Return (X, Y) of the center of cell containing provided text 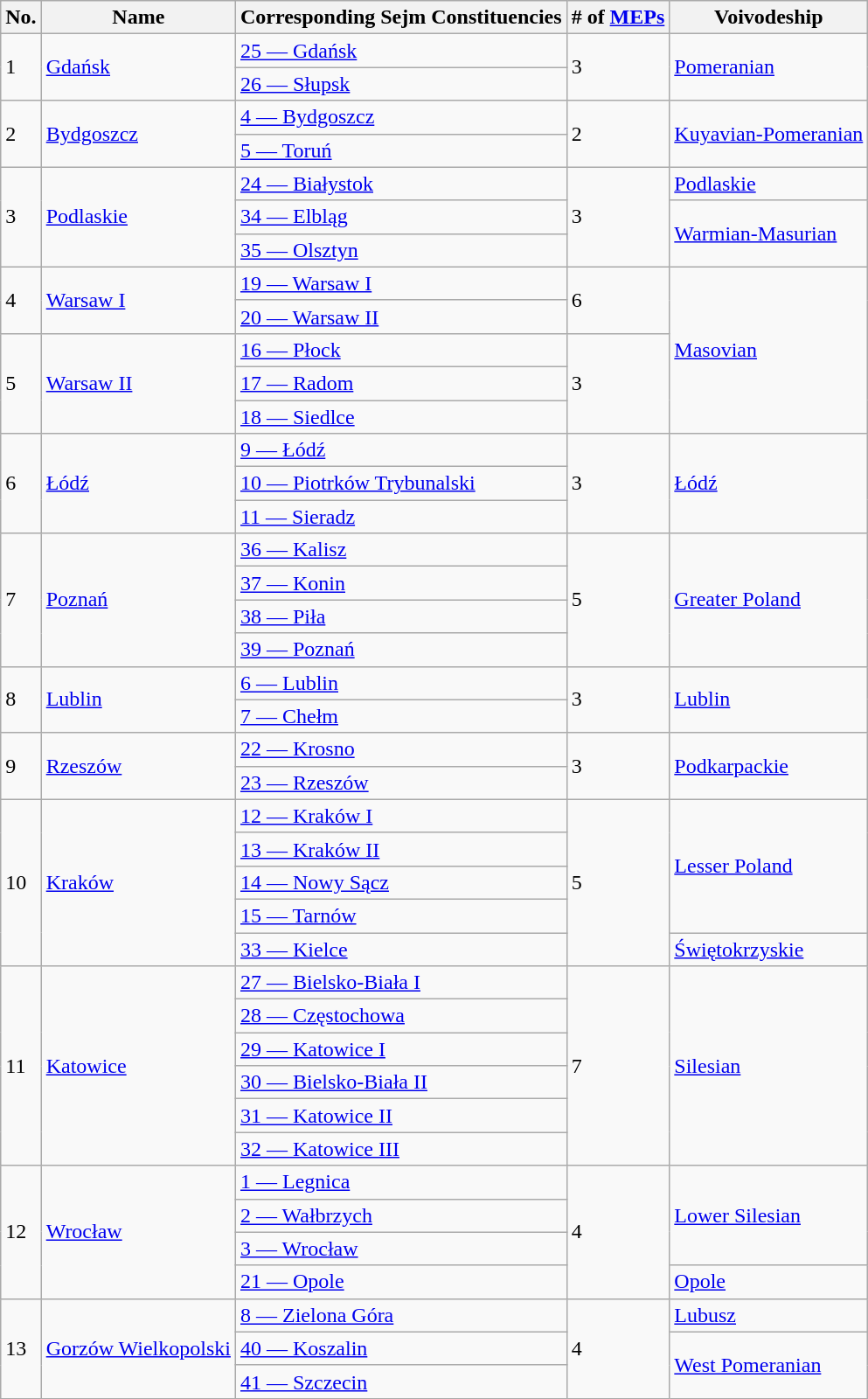
West Pomeranian (769, 1365)
21 — Opole (400, 1282)
Warsaw II (138, 383)
13 (21, 1348)
34 — Elbląg (400, 217)
Corresponding Sejm Constituencies (400, 17)
10 — Piotrków Trybunalski (400, 484)
Kraków (138, 882)
20 — Warsaw II (400, 317)
12 (21, 1232)
8 (21, 699)
16 — Płock (400, 350)
28 — Częstochowa (400, 1016)
30 — Bielsko-Biała II (400, 1082)
Wrocław (138, 1232)
32 — Katowice III (400, 1149)
9 (21, 766)
22 — Krosno (400, 749)
# of MEPs (618, 17)
5 — Toruń (400, 150)
1 (21, 67)
Kuyavian-Pomeranian (769, 134)
27 — Bielsko-Biała I (400, 983)
17 — Radom (400, 383)
Lubusz (769, 1315)
33 — Kielce (400, 949)
11 (21, 1066)
Lesser Poland (769, 866)
10 (21, 882)
36 — Kalisz (400, 550)
Warmian-Masurian (769, 233)
Gdańsk (138, 67)
14 — Nowy Sącz (400, 882)
Opole (769, 1282)
8 — Zielona Góra (400, 1315)
Gorzów Wielkopolski (138, 1348)
Warsaw I (138, 300)
19 — Warsaw I (400, 283)
15 — Tarnów (400, 915)
3 — Wrocław (400, 1249)
Świętokrzyskie (769, 949)
2 — Wałbrzych (400, 1215)
4 — Bydgoszcz (400, 117)
Rzeszów (138, 766)
38 — Piła (400, 616)
39 — Poznań (400, 650)
18 — Siedlce (400, 417)
23 — Rzeszów (400, 783)
Masovian (769, 350)
29 — Katowice I (400, 1049)
7 — Chełm (400, 716)
9 — Łódź (400, 450)
1 — Legnica (400, 1182)
41 — Szczecin (400, 1382)
13 — Kraków II (400, 849)
26 — Słupsk (400, 84)
Name (138, 17)
Greater Poland (769, 600)
Silesian (769, 1066)
35 — Olsztyn (400, 250)
Katowice (138, 1066)
Bydgoszcz (138, 134)
25 — Gdańsk (400, 51)
Voivodeship (769, 17)
40 — Koszalin (400, 1348)
31 — Katowice II (400, 1116)
12 — Kraków I (400, 816)
Pomeranian (769, 67)
Lower Silesian (769, 1215)
11 — Sieradz (400, 517)
No. (21, 17)
6 — Lublin (400, 683)
24 — Białystok (400, 184)
37 — Konin (400, 583)
Podkarpackie (769, 766)
Poznań (138, 600)
